Detect which cell encompasses the target text, then output its [X, Y] center coordinate. 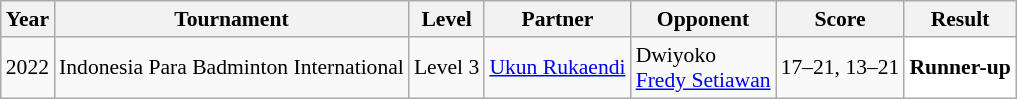
Opponent [704, 19]
Level [446, 19]
Dwiyoko Fredy Setiawan [704, 68]
Score [840, 19]
Runner-up [960, 68]
Level 3 [446, 68]
Partner [557, 19]
Result [960, 19]
Indonesia Para Badminton International [232, 68]
Ukun Rukaendi [557, 68]
Tournament [232, 19]
2022 [28, 68]
17–21, 13–21 [840, 68]
Year [28, 19]
